Pinpoint the cell where the given text exists, returning its [x, y] midpoint coordinate. 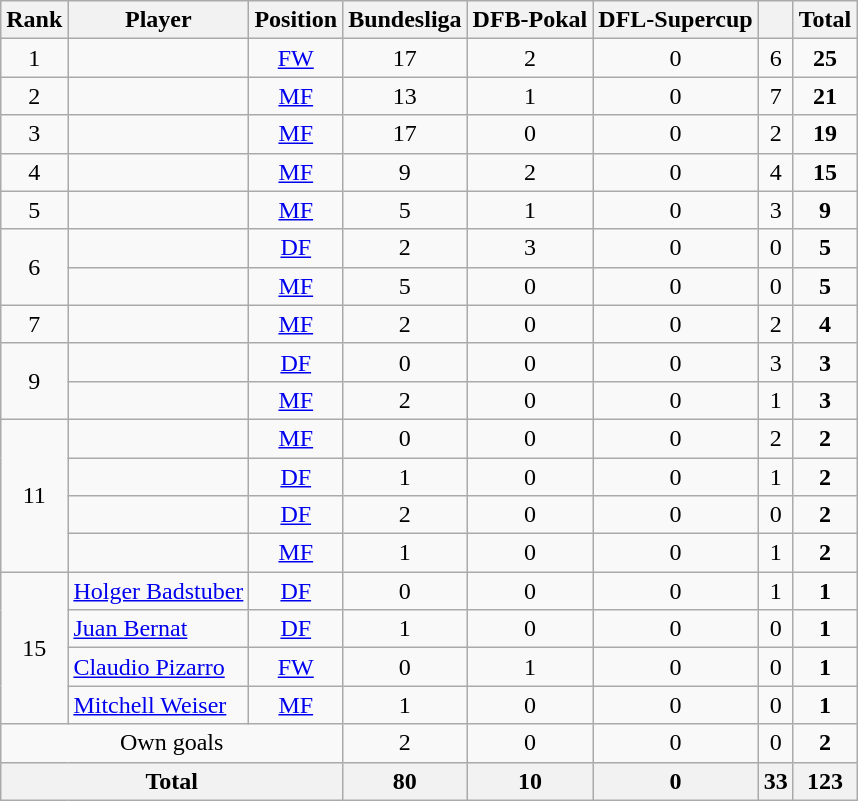
Player [158, 20]
Juan Bernat [158, 629]
Holger Badstuber [158, 591]
Own goals [172, 743]
Claudio Pizarro [158, 667]
13 [405, 96]
Position [296, 20]
11 [34, 495]
DFB-Pokal [530, 20]
123 [825, 781]
Bundesliga [405, 20]
Rank [34, 20]
DFL-Supercup [676, 20]
25 [825, 58]
Mitchell Weiser [158, 705]
19 [825, 134]
10 [530, 781]
80 [405, 781]
21 [825, 96]
33 [776, 781]
